From the cell containing the given text, extract its center point as (X, Y) coordinate. 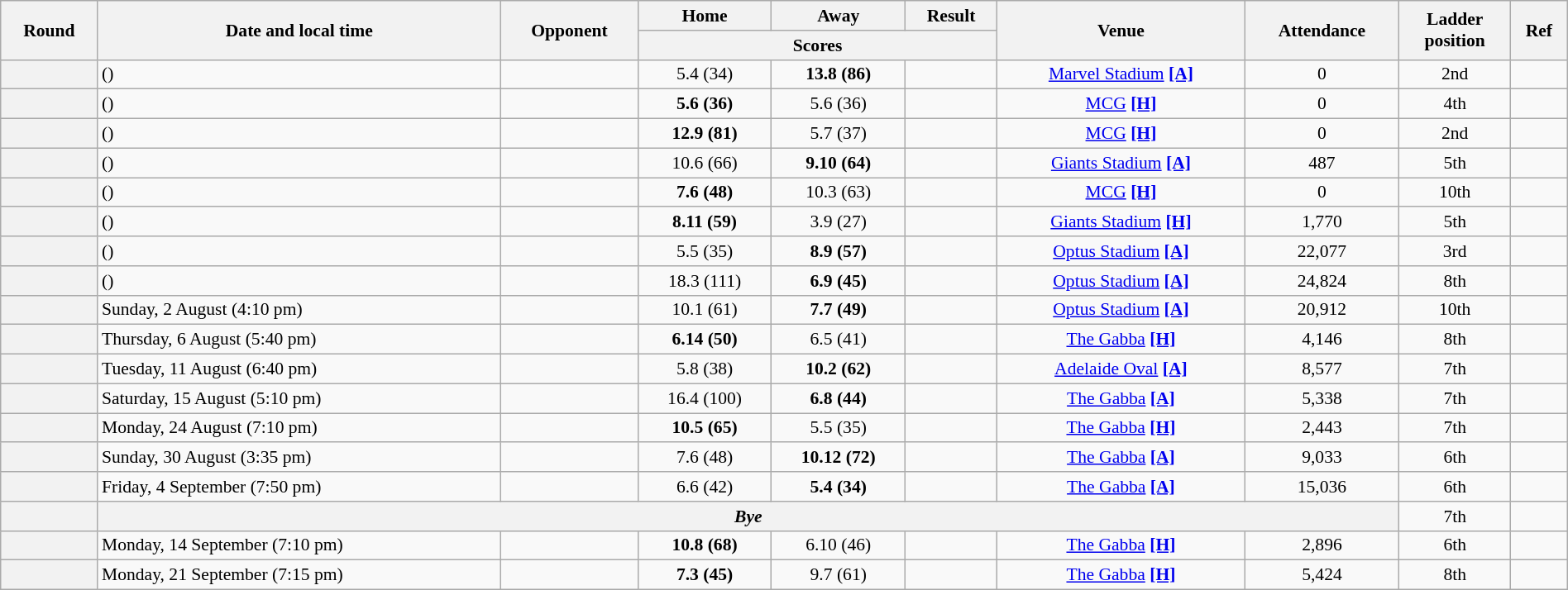
6.10 (46) (839, 545)
7.7 (49) (839, 310)
Opponent (570, 30)
8,577 (1322, 369)
5,424 (1322, 575)
8.11 (59) (705, 222)
10.6 (66) (705, 163)
3rd (1456, 251)
3.9 (27) (839, 222)
2,896 (1322, 545)
1,770 (1322, 222)
15,036 (1322, 487)
6.9 (45) (839, 281)
2,443 (1322, 428)
12.9 (81) (705, 134)
Thursday, 6 August (5:40 pm) (299, 340)
Away (839, 16)
Date and local time (299, 30)
18.3 (111) (705, 281)
9.7 (61) (839, 575)
5.7 (37) (839, 134)
6.14 (50) (705, 340)
Scores (817, 45)
Monday, 24 August (7:10 pm) (299, 428)
10.8 (68) (705, 545)
487 (1322, 163)
Venue (1121, 30)
Sunday, 30 August (3:35 pm) (299, 458)
20,912 (1322, 310)
Attendance (1322, 30)
4,146 (1322, 340)
10.3 (63) (839, 193)
9,033 (1322, 458)
Adelaide Oval [A] (1121, 369)
8.9 (57) (839, 251)
6.6 (42) (705, 487)
10.12 (72) (839, 458)
4th (1456, 104)
10.2 (62) (839, 369)
Bye (748, 516)
16.4 (100) (705, 398)
Sunday, 2 August (4:10 pm) (299, 310)
7.3 (45) (705, 575)
Tuesday, 11 August (6:40 pm) (299, 369)
13.8 (86) (839, 74)
Result (951, 16)
6.8 (44) (839, 398)
Monday, 14 September (7:10 pm) (299, 545)
Ref (1538, 30)
5,338 (1322, 398)
Marvel Stadium [A] (1121, 74)
Round (50, 30)
Monday, 21 September (7:15 pm) (299, 575)
9.10 (64) (839, 163)
6.5 (41) (839, 340)
10.1 (61) (705, 310)
22,077 (1322, 251)
Ladderposition (1456, 30)
10.5 (65) (705, 428)
5.8 (38) (705, 369)
24,824 (1322, 281)
Home (705, 16)
Giants Stadium [H] (1121, 222)
Friday, 4 September (7:50 pm) (299, 487)
Giants Stadium [A] (1121, 163)
Saturday, 15 August (5:10 pm) (299, 398)
